Return [x, y] of the center of cell containing provided text 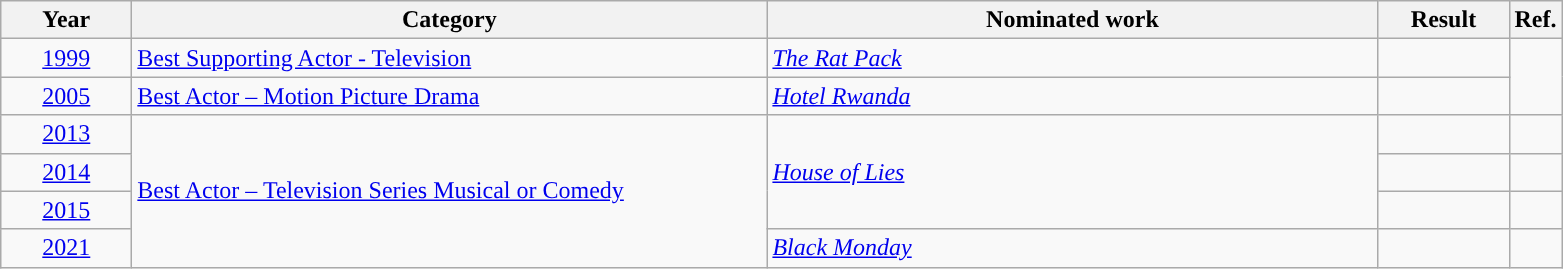
Category [450, 20]
1999 [66, 58]
Year [66, 20]
2014 [66, 172]
Result [1444, 20]
2015 [66, 210]
2005 [66, 96]
2021 [66, 248]
Best Supporting Actor - Television [450, 58]
Ref. [1536, 20]
House of Lies [1072, 172]
The Rat Pack [1072, 58]
Best Actor – Motion Picture Drama [450, 96]
Hotel Rwanda [1072, 96]
Black Monday [1072, 248]
2013 [66, 134]
Best Actor – Television Series Musical or Comedy [450, 191]
Nominated work [1072, 20]
